Return [x, y] of the center of cell containing provided text 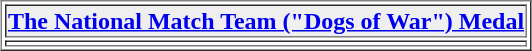
The National Match Team ("Dogs of War") Medal [266, 20]
